Provide the [X, Y] coordinate of the cell's center where the given text is located.  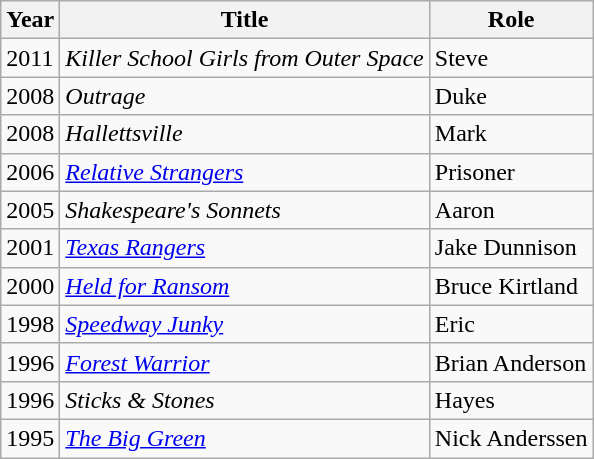
2011 [30, 58]
1998 [30, 324]
Eric [511, 324]
Killer School Girls from Outer Space [244, 58]
Steve [511, 58]
2006 [30, 172]
1995 [30, 438]
Forest Warrior [244, 362]
Role [511, 20]
Hallettsville [244, 134]
2001 [30, 248]
Texas Rangers [244, 248]
Brian Anderson [511, 362]
2005 [30, 210]
The Big Green [244, 438]
Held for Ransom [244, 286]
Nick Anderssen [511, 438]
Jake Dunnison [511, 248]
Speedway Junky [244, 324]
Aaron [511, 210]
Shakespeare's Sonnets [244, 210]
Year [30, 20]
Relative Strangers [244, 172]
Outrage [244, 96]
Prisoner [511, 172]
Title [244, 20]
Bruce Kirtland [511, 286]
2000 [30, 286]
Hayes [511, 400]
Duke [511, 96]
Mark [511, 134]
Sticks & Stones [244, 400]
